Return the (x, y) coordinate for the center point of the cell that contains the specified text.  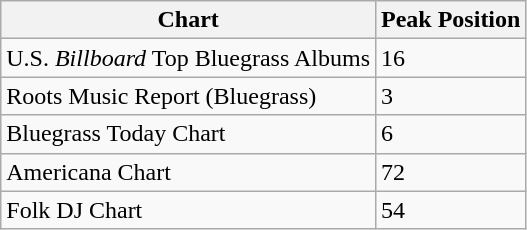
Folk DJ Chart (188, 210)
Roots Music Report (Bluegrass) (188, 96)
6 (451, 134)
3 (451, 96)
Bluegrass Today Chart (188, 134)
Americana Chart (188, 172)
54 (451, 210)
16 (451, 58)
Peak Position (451, 20)
72 (451, 172)
U.S. Billboard Top Bluegrass Albums (188, 58)
Chart (188, 20)
